Search for the cell housing the specified text and yield its [X, Y] center coordinate. 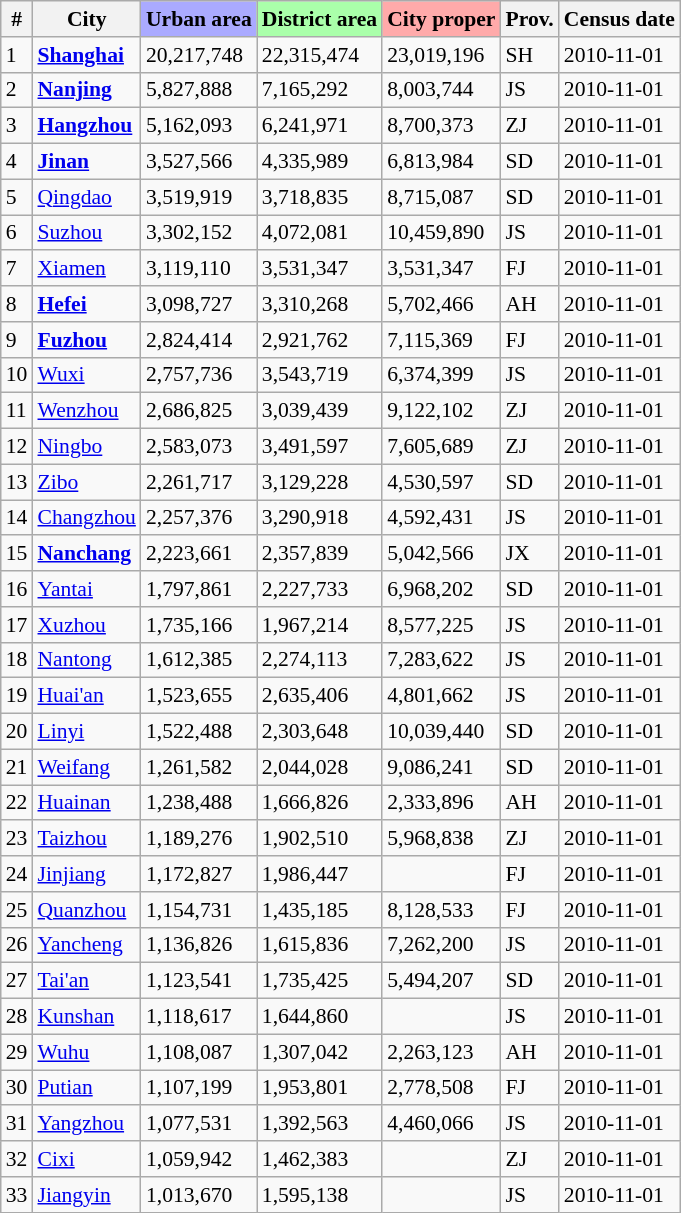
Census date [620, 19]
5,162,093 [199, 126]
2,223,661 [199, 554]
1,392,563 [320, 1124]
Hangzhou [86, 126]
2,686,825 [199, 411]
10,039,440 [441, 732]
33 [17, 1195]
Nanjing [86, 90]
Shanghai [86, 55]
11 [17, 411]
Urban area [199, 19]
Kunshan [86, 1017]
1,735,425 [320, 981]
1,154,731 [199, 910]
2 [17, 90]
1,462,383 [320, 1159]
Huainan [86, 803]
1,077,531 [199, 1124]
6,241,971 [320, 126]
1,107,199 [199, 1088]
7,605,689 [441, 447]
22 [17, 803]
Nantong [86, 660]
3,519,919 [199, 197]
1,172,827 [199, 874]
1,059,942 [199, 1159]
2,227,733 [320, 589]
12 [17, 447]
3,543,719 [320, 375]
8,577,225 [441, 625]
2,274,113 [320, 660]
2,261,717 [199, 482]
Taizhou [86, 839]
3,098,727 [199, 304]
4,530,597 [441, 482]
1,615,836 [320, 945]
City [86, 19]
9,086,241 [441, 767]
2,257,376 [199, 518]
Zibo [86, 482]
23,019,196 [441, 55]
29 [17, 1052]
3,302,152 [199, 233]
2,635,406 [320, 696]
2,263,123 [441, 1052]
18 [17, 660]
5 [17, 197]
23 [17, 839]
2,921,762 [320, 340]
8 [17, 304]
3,718,835 [320, 197]
Hefei [86, 304]
3,527,566 [199, 162]
2,824,414 [199, 340]
1,189,276 [199, 839]
1,953,801 [320, 1088]
4 [17, 162]
5,827,888 [199, 90]
5,042,566 [441, 554]
16 [17, 589]
Changzhou [86, 518]
21 [17, 767]
1,595,138 [320, 1195]
4,460,066 [441, 1124]
1,435,185 [320, 910]
8,128,533 [441, 910]
8,715,087 [441, 197]
Suzhou [86, 233]
7 [17, 269]
7,262,200 [441, 945]
1,666,826 [320, 803]
2,044,028 [320, 767]
Wuxi [86, 375]
7,165,292 [320, 90]
1,735,166 [199, 625]
Huai'an [86, 696]
2,357,839 [320, 554]
1,123,541 [199, 981]
Jinjiang [86, 874]
Yangzhou [86, 1124]
District area [320, 19]
6,813,984 [441, 162]
4,072,081 [320, 233]
13 [17, 482]
Tai'an [86, 981]
Putian [86, 1088]
2,583,073 [199, 447]
Yantai [86, 589]
4,335,989 [320, 162]
5,702,466 [441, 304]
26 [17, 945]
Jinan [86, 162]
1,261,582 [199, 767]
20,217,748 [199, 55]
19 [17, 696]
4,592,431 [441, 518]
Wenzhou [86, 411]
3,129,228 [320, 482]
2,303,648 [320, 732]
Fuzhou [86, 340]
15 [17, 554]
4,801,662 [441, 696]
Wuhu [86, 1052]
1 [17, 55]
Weifang [86, 767]
1,238,488 [199, 803]
Quanzhou [86, 910]
2,778,508 [441, 1088]
3,290,918 [320, 518]
1,013,670 [199, 1195]
1,108,087 [199, 1052]
3,039,439 [320, 411]
Qingdao [86, 197]
City proper [441, 19]
8,003,744 [441, 90]
6 [17, 233]
Prov. [529, 19]
# [17, 19]
27 [17, 981]
10,459,890 [441, 233]
Xuzhou [86, 625]
3 [17, 126]
6,968,202 [441, 589]
Yancheng [86, 945]
22,315,474 [320, 55]
1,136,826 [199, 945]
1,118,617 [199, 1017]
6,374,399 [441, 375]
7,115,369 [441, 340]
7,283,622 [441, 660]
31 [17, 1124]
2,333,896 [441, 803]
JX [529, 554]
Jiangyin [86, 1195]
17 [17, 625]
1,612,385 [199, 660]
1,797,861 [199, 589]
10 [17, 375]
1,522,488 [199, 732]
30 [17, 1088]
5,494,207 [441, 981]
9 [17, 340]
Ningbo [86, 447]
8,700,373 [441, 126]
32 [17, 1159]
2,757,736 [199, 375]
Cixi [86, 1159]
9,122,102 [441, 411]
14 [17, 518]
1,986,447 [320, 874]
25 [17, 910]
1,902,510 [320, 839]
3,491,597 [320, 447]
Linyi [86, 732]
1,523,655 [199, 696]
28 [17, 1017]
5,968,838 [441, 839]
1,967,214 [320, 625]
Xiamen [86, 269]
1,307,042 [320, 1052]
3,310,268 [320, 304]
24 [17, 874]
SH [529, 55]
3,119,110 [199, 269]
1,644,860 [320, 1017]
20 [17, 732]
Nanchang [86, 554]
